Search for the cell housing the specified text and yield its (x, y) center coordinate. 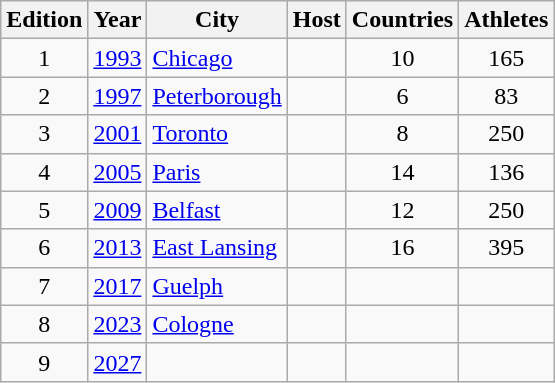
Edition (44, 20)
Year (118, 20)
1993 (118, 58)
395 (506, 248)
2005 (118, 172)
Countries (402, 20)
1997 (118, 96)
9 (44, 362)
Chicago (217, 58)
3 (44, 134)
5 (44, 210)
East Lansing (217, 248)
1 (44, 58)
2023 (118, 324)
4 (44, 172)
2027 (118, 362)
7 (44, 286)
Cologne (217, 324)
2013 (118, 248)
12 (402, 210)
Paris (217, 172)
2001 (118, 134)
83 (506, 96)
Guelph (217, 286)
2 (44, 96)
165 (506, 58)
2017 (118, 286)
Belfast (217, 210)
Athletes (506, 20)
16 (402, 248)
14 (402, 172)
2009 (118, 210)
10 (402, 58)
136 (506, 172)
Peterborough (217, 96)
Toronto (217, 134)
Host (316, 20)
City (217, 20)
